Output the (x, y) coordinate of the center of the cell containing the given text.  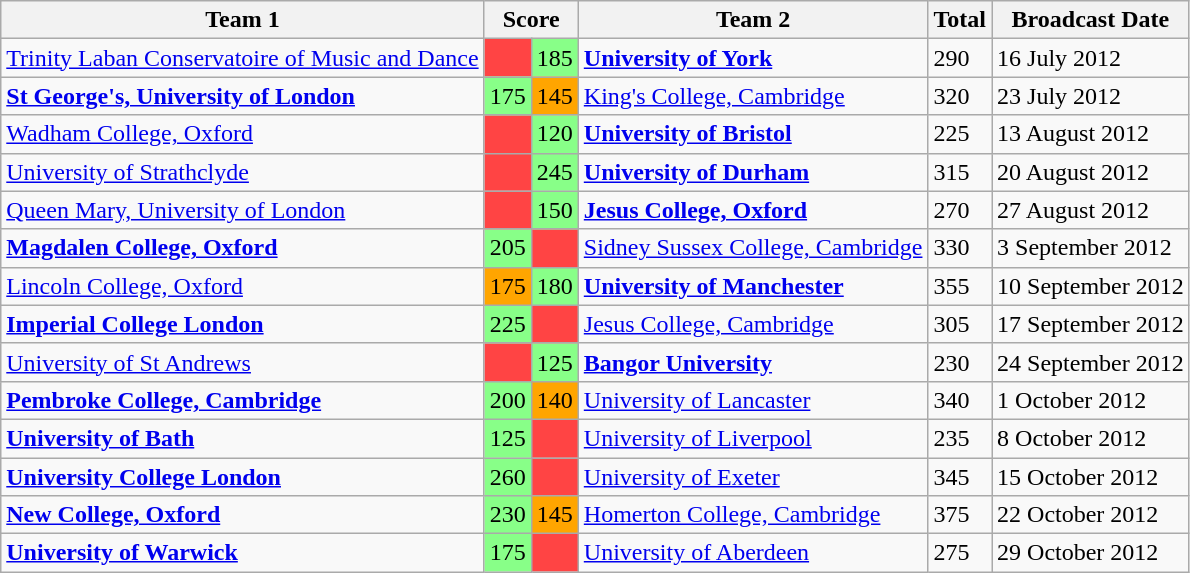
Team 2 (753, 20)
University of Warwick (242, 553)
University of Exeter (753, 477)
St George's, University of London (242, 96)
330 (960, 248)
29 October 2012 (1091, 553)
Imperial College London (242, 324)
140 (554, 400)
20 August 2012 (1091, 172)
315 (960, 172)
355 (960, 286)
University of York (753, 58)
320 (960, 96)
185 (554, 58)
Score (531, 20)
260 (508, 477)
University of Manchester (753, 286)
10 September 2012 (1091, 286)
University of Aberdeen (753, 553)
University of Bath (242, 438)
290 (960, 58)
Total (960, 20)
17 September 2012 (1091, 324)
24 September 2012 (1091, 362)
16 July 2012 (1091, 58)
340 (960, 400)
8 October 2012 (1091, 438)
270 (960, 210)
Queen Mary, University of London (242, 210)
Bangor University (753, 362)
200 (508, 400)
305 (960, 324)
University of Strathclyde (242, 172)
Trinity Laban Conservatoire of Music and Dance (242, 58)
150 (554, 210)
22 October 2012 (1091, 515)
University of St Andrews (242, 362)
King's College, Cambridge (753, 96)
Jesus College, Oxford (753, 210)
Jesus College, Cambridge (753, 324)
245 (554, 172)
Wadham College, Oxford (242, 134)
Lincoln College, Oxford (242, 286)
27 August 2012 (1091, 210)
1 October 2012 (1091, 400)
University of Liverpool (753, 438)
345 (960, 477)
Team 1 (242, 20)
235 (960, 438)
205 (508, 248)
Broadcast Date (1091, 20)
University of Durham (753, 172)
15 October 2012 (1091, 477)
3 September 2012 (1091, 248)
University College London (242, 477)
Pembroke College, Cambridge (242, 400)
180 (554, 286)
New College, Oxford (242, 515)
120 (554, 134)
23 July 2012 (1091, 96)
University of Bristol (753, 134)
Magdalen College, Oxford (242, 248)
275 (960, 553)
13 August 2012 (1091, 134)
375 (960, 515)
University of Lancaster (753, 400)
Sidney Sussex College, Cambridge (753, 248)
Homerton College, Cambridge (753, 515)
